From the cell containing the given text, extract its center point as (x, y) coordinate. 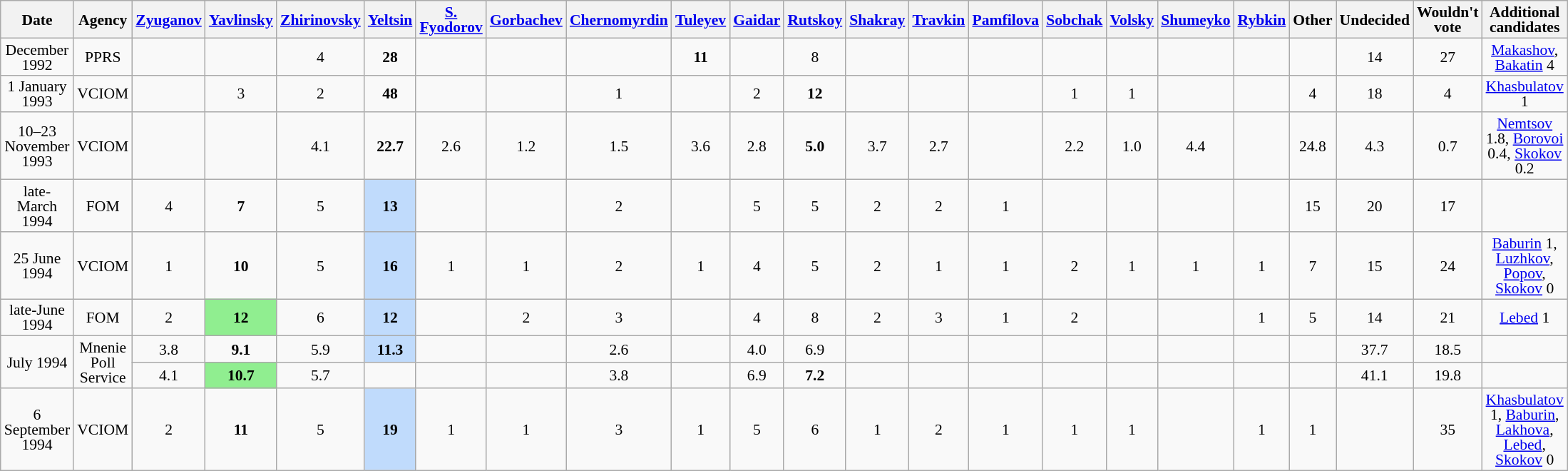
Rutskoy (814, 19)
Mnenie Poll Service (103, 363)
Other (1312, 19)
2.2 (1074, 146)
21 (1447, 318)
27 (1447, 56)
S. Fyodorov (451, 19)
Lebed 1 (1525, 318)
Agency (103, 19)
19.8 (1447, 375)
Travkin (938, 19)
5.7 (321, 375)
0.7 (1447, 146)
4.0 (757, 350)
1 January 1993 (37, 93)
Khasbulatov 1, Baburin, Lakhova, Lebed, Skokov 0 (1525, 430)
late-June 1994 (37, 318)
Tuleyev (700, 19)
24.8 (1312, 146)
1.5 (619, 146)
late-March 1994 (37, 206)
28 (390, 56)
Sobchak (1074, 19)
22.7 (390, 146)
December 1992 (37, 56)
Makashov, Bakatin 4 (1525, 56)
Khasbulatov 1 (1525, 93)
3.6 (700, 146)
Additional candidates (1525, 19)
37.7 (1375, 350)
Undecided (1375, 19)
11.3 (390, 350)
Yavlinsky (241, 19)
10.7 (241, 375)
Baburin 1, Luzhkov, Popov, Skokov 0 (1525, 265)
Zhirinovsky (321, 19)
Wouldn't vote (1447, 19)
13 (390, 206)
Nemtsov 1.8, Borovoi 0.4, Skokov 0.2 (1525, 146)
9.1 (241, 350)
Gorbachev (526, 19)
18.5 (1447, 350)
Volsky (1132, 19)
5.0 (814, 146)
19 (390, 430)
10–23 November 1993 (37, 146)
4.4 (1195, 146)
41.1 (1375, 375)
Shumeyko (1195, 19)
16 (390, 265)
4.3 (1375, 146)
24 (1447, 265)
7.2 (814, 375)
Pamfilova (1005, 19)
17 (1447, 206)
Shakray (877, 19)
Chernomyrdin (619, 19)
Zyuganov (168, 19)
20 (1375, 206)
Rybkin (1261, 19)
Gaidar (757, 19)
1.2 (526, 146)
Date (37, 19)
5.9 (321, 350)
25 June 1994 (37, 265)
Yeltsin (390, 19)
2.7 (938, 146)
35 (1447, 430)
July 1994 (37, 363)
18 (1375, 93)
3.7 (877, 146)
48 (390, 93)
6 September 1994 (37, 430)
2.8 (757, 146)
1.0 (1132, 146)
10 (241, 265)
PPRS (103, 56)
